Identify which cell holds the provided text, then report its [x, y] central coordinate. 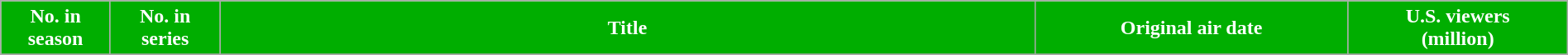
U.S. viewers(million) [1457, 28]
Title [627, 28]
No. inseason [56, 28]
No. inseries [165, 28]
Original air date [1191, 28]
